Pinpoint the cell where the given text exists, returning its (x, y) midpoint coordinate. 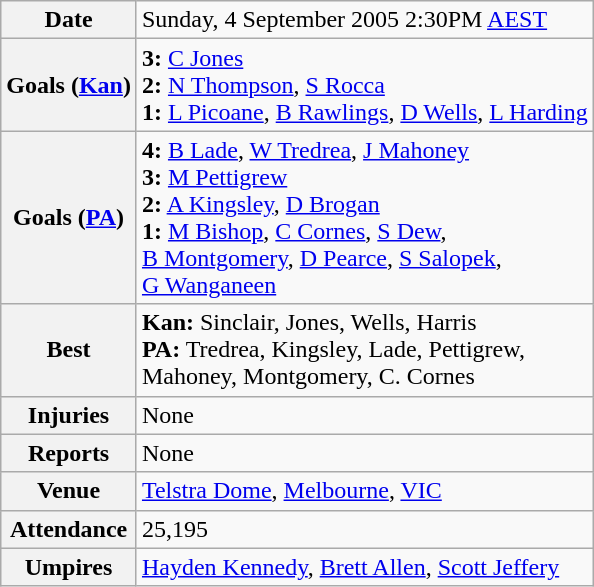
Venue (69, 491)
Umpires (69, 567)
Goals (Kan) (69, 85)
3: C Jones2: N Thompson, S Rocca1: L Picoane, B Rawlings, D Wells, L Harding (364, 85)
4: B Lade, W Tredrea, J Mahoney3: M Pettigrew2: A Kingsley, D Brogan1: M Bishop, C Cornes, S Dew,B Montgomery, D Pearce, S Salopek,G Wanganeen (364, 218)
Kan: Sinclair, Jones, Wells, HarrisPA: Tredrea, Kingsley, Lade, Pettigrew,Mahoney, Montgomery, C. Cornes (364, 350)
25,195 (364, 529)
Sunday, 4 September 2005 2:30PM AEST (364, 20)
Injuries (69, 415)
Reports (69, 453)
Hayden Kennedy, Brett Allen, Scott Jeffery (364, 567)
Telstra Dome, Melbourne, VIC (364, 491)
Date (69, 20)
Attendance (69, 529)
Best (69, 350)
Goals (PA) (69, 218)
